Identify which cell holds the provided text, then report its (X, Y) central coordinate. 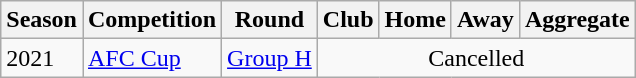
Away (485, 20)
AFC Cup (152, 58)
Aggregate (577, 20)
Competition (152, 20)
Season (42, 20)
Round (270, 20)
Cancelled (476, 58)
Club (348, 20)
2021 (42, 58)
Home (415, 20)
Group H (270, 58)
